Extract the (X, Y) coordinate from the center of the cell holding the provided text.  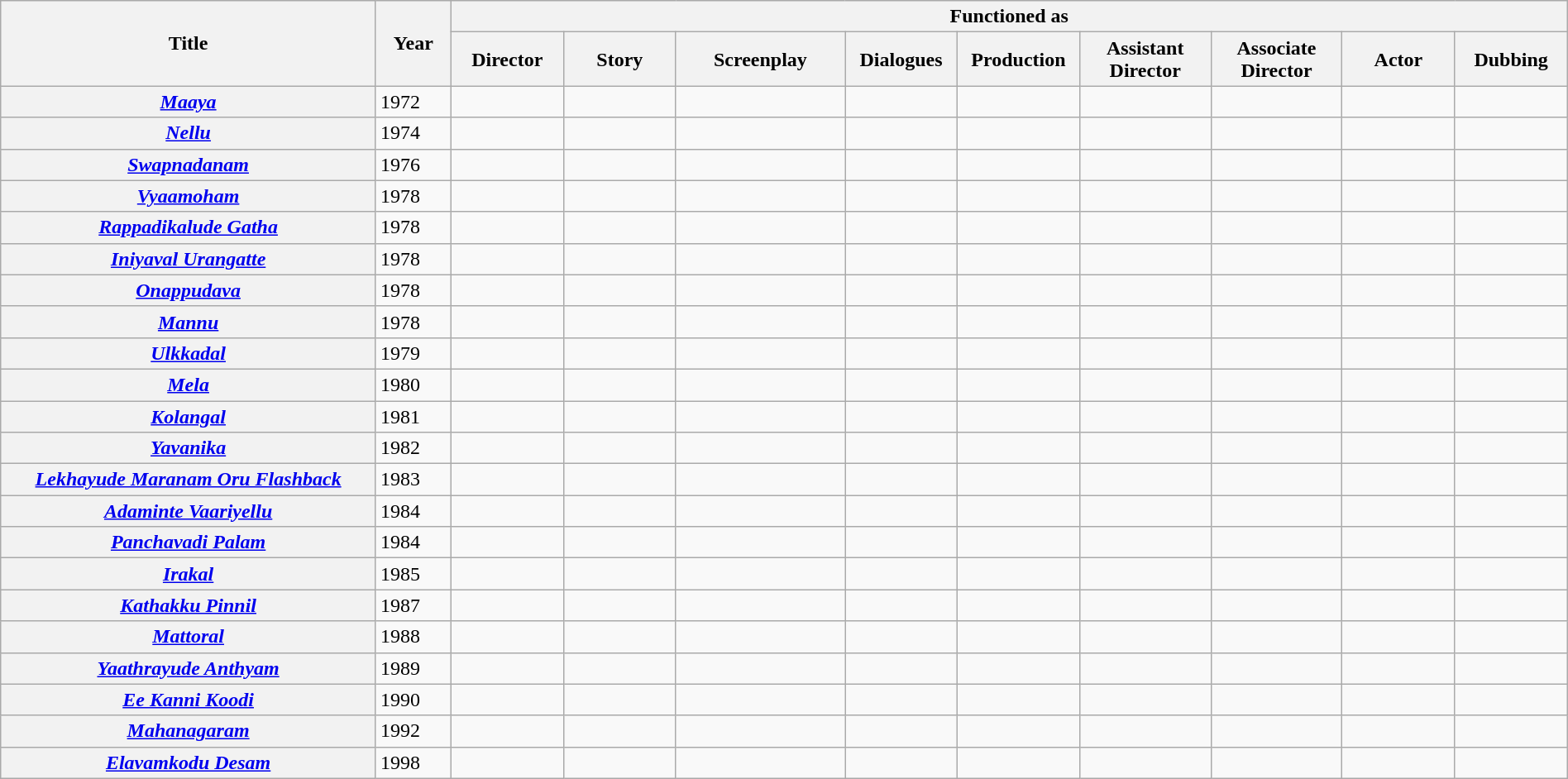
Kathakku Pinnil (189, 605)
1998 (414, 762)
Panchavadi Palam (189, 542)
Production (1019, 60)
Actor (1398, 60)
Vyaamoham (189, 196)
Rappadikalude Gatha (189, 227)
Adaminte Vaariyellu (189, 511)
Nellu (189, 133)
Kolangal (189, 416)
1980 (414, 385)
Mattoral (189, 637)
1972 (414, 102)
Assistant Director (1145, 60)
Functioned as (1009, 17)
1987 (414, 605)
1990 (414, 700)
Irakal (189, 574)
Dialogues (901, 60)
Swapnadanam (189, 165)
1989 (414, 668)
Maaya (189, 102)
1982 (414, 448)
Yavanika (189, 448)
Yaathrayude Anthyam (189, 668)
Ee Kanni Koodi (189, 700)
Mahanagaram (189, 731)
Ulkkadal (189, 353)
Dubbing (1511, 60)
1985 (414, 574)
1976 (414, 165)
Lekhayude Maranam Oru Flashback (189, 480)
Elavamkodu Desam (189, 762)
1981 (414, 416)
1979 (414, 353)
Title (189, 43)
Mela (189, 385)
Mannu (189, 322)
Director (507, 60)
Screenplay (760, 60)
Onappudava (189, 290)
1983 (414, 480)
1974 (414, 133)
Associate Director (1277, 60)
Iniyaval Urangatte (189, 259)
1992 (414, 731)
Year (414, 43)
Story (619, 60)
1988 (414, 637)
